Extract the (X, Y) coordinate from the center of the cell holding the provided text.  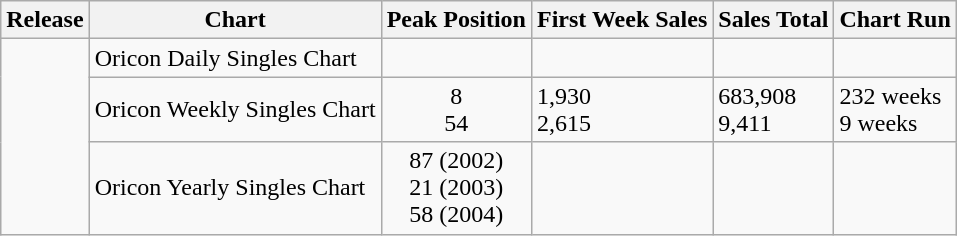
Oricon Yearly Singles Chart (235, 188)
683,9089,411 (774, 110)
First Week Sales (622, 20)
Chart (235, 20)
Oricon Weekly Singles Chart (235, 110)
Oricon Daily Singles Chart (235, 58)
Chart Run (895, 20)
Peak Position (456, 20)
87 (2002)21 (2003)58 (2004) (456, 188)
1,9302,615 (622, 110)
854 (456, 110)
232 weeks9 weeks (895, 110)
Release (45, 20)
Sales Total (774, 20)
